Extract the (X, Y) coordinate from the center of the cell holding the provided text.  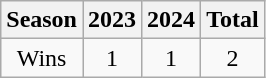
Total (233, 20)
2024 (172, 20)
Season (42, 20)
Wins (42, 58)
2023 (112, 20)
2 (233, 58)
